Return (X, Y) of the center of cell containing provided text 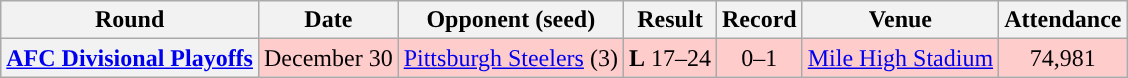
74,981 (1063, 58)
Mile High Stadium (900, 58)
Result (670, 20)
Venue (900, 20)
December 30 (328, 58)
L 17–24 (670, 58)
Date (328, 20)
Pittsburgh Steelers (3) (510, 58)
Attendance (1063, 20)
Record (760, 20)
0–1 (760, 58)
Opponent (seed) (510, 20)
Round (130, 20)
AFC Divisional Playoffs (130, 58)
